Extract the (x, y) coordinate from the center of the cell holding the provided text.  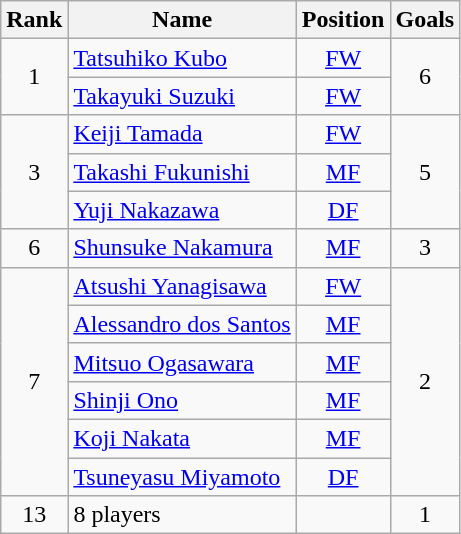
Name (182, 20)
Alessandro dos Santos (182, 324)
Keiji Tamada (182, 134)
13 (34, 515)
Atsushi Yanagisawa (182, 286)
Tsuneyasu Miyamoto (182, 477)
Tatsuhiko Kubo (182, 58)
7 (34, 381)
Mitsuo Ogasawara (182, 362)
Position (343, 20)
2 (425, 381)
5 (425, 172)
Koji Nakata (182, 438)
Shunsuke Nakamura (182, 248)
Rank (34, 20)
Yuji Nakazawa (182, 210)
8 players (182, 515)
Shinji Ono (182, 400)
Takayuki Suzuki (182, 96)
Goals (425, 20)
Takashi Fukunishi (182, 172)
